Detect which cell encompasses the target text, then output its (X, Y) center coordinate. 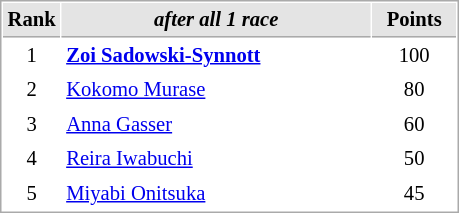
Anna Gasser (216, 124)
4 (32, 158)
1 (32, 56)
Points (414, 20)
Reira Iwabuchi (216, 158)
Rank (32, 20)
Miyabi Onitsuka (216, 194)
5 (32, 194)
45 (414, 194)
60 (414, 124)
50 (414, 158)
3 (32, 124)
80 (414, 90)
2 (32, 90)
Zoi Sadowski-Synnott (216, 56)
after all 1 race (216, 20)
Kokomo Murase (216, 90)
100 (414, 56)
